Scan for the cell matching the given text and deliver its [X, Y] coordinate at center. 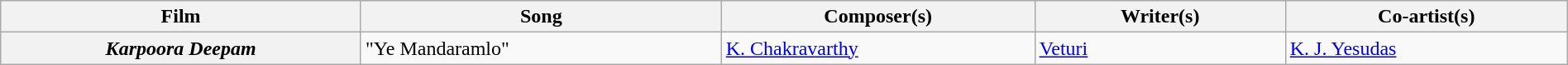
Composer(s) [878, 17]
Veturi [1159, 48]
Film [181, 17]
Song [541, 17]
Co-artist(s) [1426, 17]
K. J. Yesudas [1426, 48]
"Ye Mandaramlo" [541, 48]
Karpoora Deepam [181, 48]
K. Chakravarthy [878, 48]
Writer(s) [1159, 17]
